Find where the given text appears and provide that cell's center as [X, Y] coordinate. 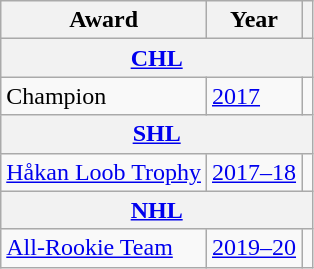
NHL [157, 210]
Award [104, 20]
Håkan Loob Trophy [104, 172]
SHL [157, 134]
2017 [254, 96]
CHL [157, 58]
Year [254, 20]
All-Rookie Team [104, 248]
2019–20 [254, 248]
Champion [104, 96]
2017–18 [254, 172]
